Return (x, y) of the center of cell containing provided text 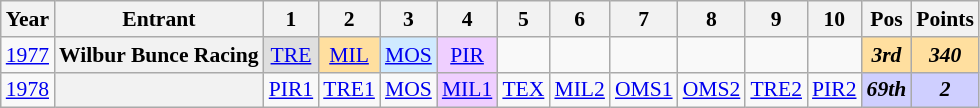
1978 (28, 90)
6 (579, 19)
Entrant (159, 19)
PIR (467, 55)
1 (292, 19)
7 (644, 19)
Points (945, 19)
1977 (28, 55)
10 (834, 19)
Year (28, 19)
3rd (887, 55)
TRE (292, 55)
8 (712, 19)
PIR1 (292, 90)
OMS1 (644, 90)
Pos (887, 19)
5 (523, 19)
TRE2 (776, 90)
MIL2 (579, 90)
TRE1 (349, 90)
9 (776, 19)
Wilbur Bunce Racing (159, 55)
OMS2 (712, 90)
MIL (349, 55)
340 (945, 55)
3 (408, 19)
PIR2 (834, 90)
MIL1 (467, 90)
4 (467, 19)
TEX (523, 90)
69th (887, 90)
